For the text-containing cell, return its midpoint in [x, y] coordinate format. 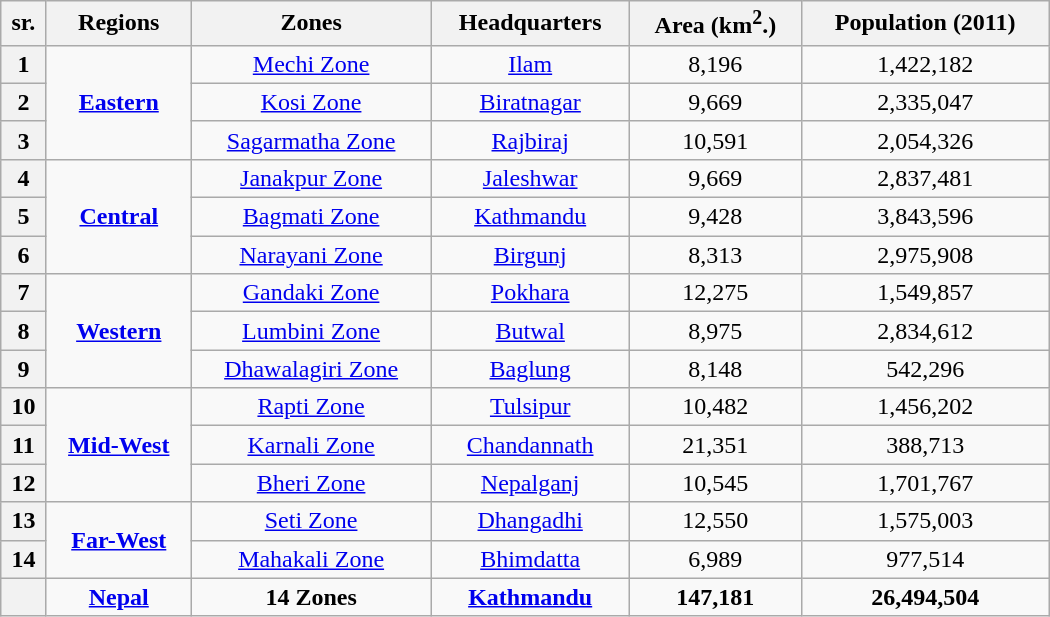
2,335,047 [925, 102]
Population (2011) [925, 24]
3 [24, 140]
Ilam [530, 64]
Mechi Zone [310, 64]
Dhawalagiri Zone [310, 369]
388,713 [925, 445]
7 [24, 293]
Rajbiraj [530, 140]
14 [24, 559]
Baglung [530, 369]
2,054,326 [925, 140]
8,196 [716, 64]
10,545 [716, 483]
8,975 [716, 331]
Nepalganj [530, 483]
sr. [24, 24]
Sagarmatha Zone [310, 140]
10 [24, 407]
Karnali Zone [310, 445]
542,296 [925, 369]
Gandaki Zone [310, 293]
Seti Zone [310, 521]
Dhangadhi [530, 521]
Pokhara [530, 293]
9 [24, 369]
Rapti Zone [310, 407]
Area (km2.) [716, 24]
Eastern [118, 102]
Headquarters [530, 24]
8 [24, 331]
1 [24, 64]
147,181 [716, 597]
Narayani Zone [310, 255]
Bhimdatta [530, 559]
1,422,182 [925, 64]
1,549,857 [925, 293]
26,494,504 [925, 597]
2,975,908 [925, 255]
Bheri Zone [310, 483]
11 [24, 445]
6 [24, 255]
9,428 [716, 217]
977,514 [925, 559]
1,456,202 [925, 407]
Janakpur Zone [310, 178]
1,701,767 [925, 483]
21,351 [716, 445]
Far-West [118, 540]
2 [24, 102]
Chandannath [530, 445]
Nepal [118, 597]
Mahakali Zone [310, 559]
Bagmati Zone [310, 217]
14 Zones [310, 597]
Central [118, 216]
1,575,003 [925, 521]
Western [118, 331]
6,989 [716, 559]
Tulsipur [530, 407]
Biratnagar [530, 102]
2,834,612 [925, 331]
12,275 [716, 293]
Butwal [530, 331]
Zones [310, 24]
2,837,481 [925, 178]
3,843,596 [925, 217]
12,550 [716, 521]
Mid-West [118, 445]
Regions [118, 24]
4 [24, 178]
Birgunj [530, 255]
12 [24, 483]
10,482 [716, 407]
Jaleshwar [530, 178]
13 [24, 521]
Kosi Zone [310, 102]
Lumbini Zone [310, 331]
10,591 [716, 140]
8,313 [716, 255]
8,148 [716, 369]
5 [24, 217]
